Determine the [x, y] coordinate at the center of the cell enclosing the given text.  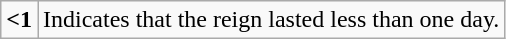
Indicates that the reign lasted less than one day. [272, 20]
<1 [20, 20]
